Extract the [x, y] coordinate from the center of the cell holding the provided text.  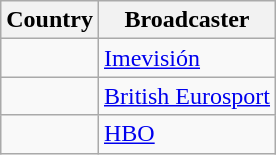
British Eurosport [186, 96]
Broadcaster [186, 20]
Country [50, 20]
Imevisión [186, 58]
HBO [186, 134]
